Return (X, Y) of the center of cell containing provided text 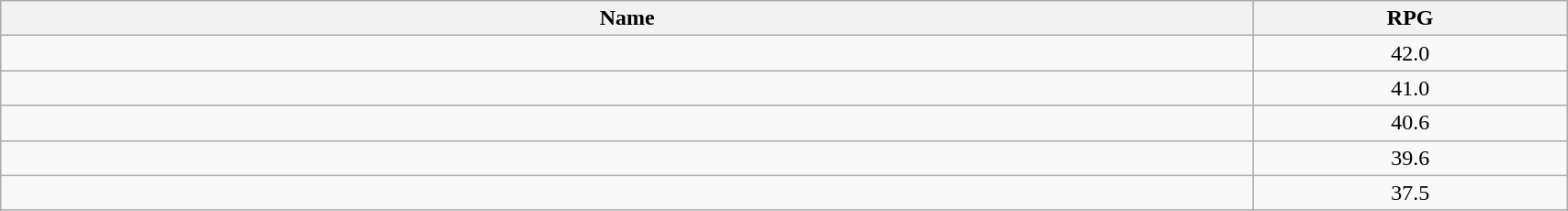
39.6 (1411, 158)
40.6 (1411, 123)
37.5 (1411, 193)
42.0 (1411, 53)
RPG (1411, 18)
41.0 (1411, 88)
Name (627, 18)
